Find where the given text appears and provide that cell's center as (X, Y) coordinate. 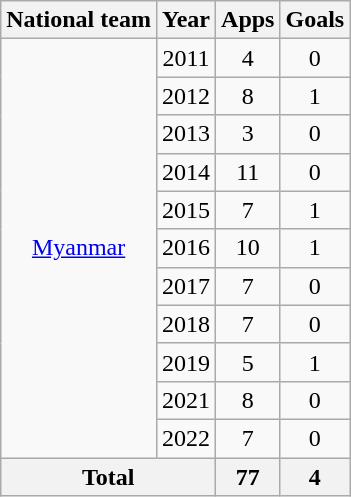
Goals (315, 20)
77 (248, 477)
2012 (186, 96)
11 (248, 172)
National team (79, 20)
2018 (186, 324)
2014 (186, 172)
2021 (186, 400)
2022 (186, 438)
2016 (186, 248)
Year (186, 20)
2011 (186, 58)
3 (248, 134)
Total (108, 477)
2017 (186, 286)
5 (248, 362)
10 (248, 248)
2013 (186, 134)
2019 (186, 362)
Apps (248, 20)
Myanmar (79, 248)
2015 (186, 210)
